Locate the cell with the specified text and output its [X, Y] center coordinate. 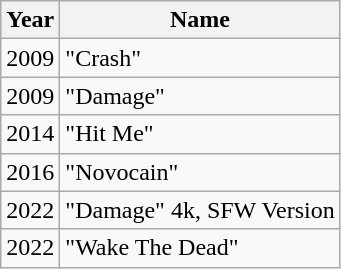
"Novocain" [200, 172]
2016 [30, 172]
Name [200, 20]
"Wake The Dead" [200, 248]
2014 [30, 134]
Year [30, 20]
"Damage" 4k, SFW Version [200, 210]
"Hit Me" [200, 134]
"Crash" [200, 58]
"Damage" [200, 96]
